Provide the [x, y] coordinate of the cell's center where the given text is located.  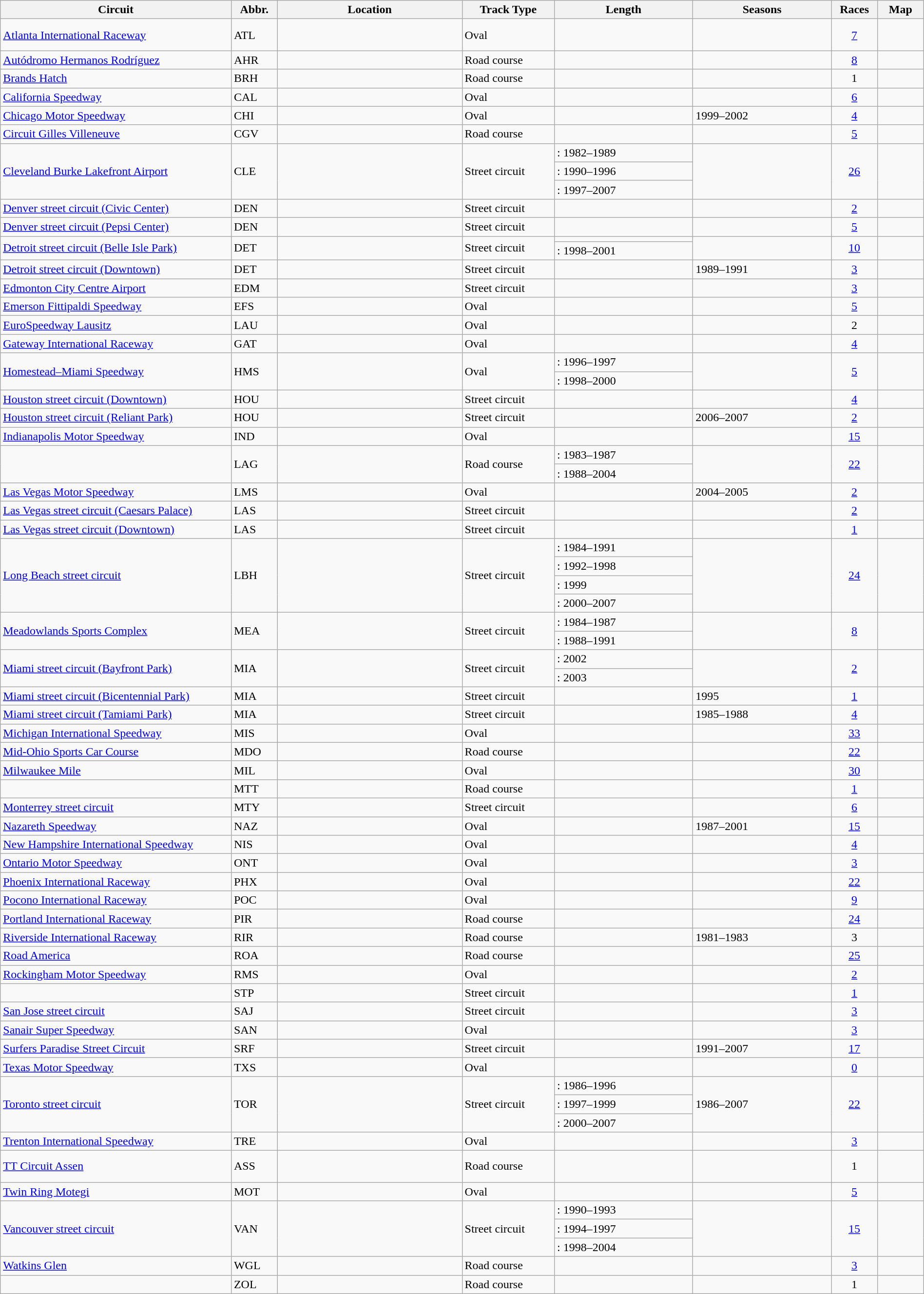
ONT [254, 863]
Surfers Paradise Street Circuit [116, 1048]
WGL [254, 1266]
MTT [254, 789]
POC [254, 900]
0 [855, 1067]
Circuit Gilles Villeneuve [116, 134]
MIS [254, 733]
Denver street circuit (Civic Center) [116, 208]
Sanair Super Speedway [116, 1030]
Michigan International Speedway [116, 733]
1999–2002 [762, 116]
Emerson Fittipaldi Speedway [116, 307]
Miami street circuit (Tamiami Park) [116, 715]
: 1982–1989 [623, 153]
: 1990–1996 [623, 171]
GAT [254, 344]
Circuit [116, 10]
: 1997–1999 [623, 1104]
Map [901, 10]
9 [855, 900]
Miami street circuit (Bayfront Park) [116, 668]
Indianapolis Motor Speedway [116, 436]
Location [369, 10]
10 [855, 248]
EuroSpeedway Lausitz [116, 325]
Detroit street circuit (Downtown) [116, 270]
30 [855, 770]
NIS [254, 845]
Houston street circuit (Downtown) [116, 399]
MEA [254, 631]
LAU [254, 325]
Monterrey street circuit [116, 807]
7 [855, 35]
Road America [116, 956]
: 1994–1997 [623, 1229]
MIL [254, 770]
Mid-Ohio Sports Car Course [116, 752]
IND [254, 436]
: 1988–1991 [623, 640]
: 1984–1987 [623, 622]
TT Circuit Assen [116, 1167]
Phoenix International Raceway [116, 882]
CHI [254, 116]
: 1992–1998 [623, 566]
SAJ [254, 1011]
AHR [254, 60]
TRE [254, 1141]
: 1998–2001 [623, 251]
: 1983–1987 [623, 455]
Vancouver street circuit [116, 1229]
CGV [254, 134]
Twin Ring Motegi [116, 1192]
Cleveland Burke Lakefront Airport [116, 171]
1989–1991 [762, 270]
ASS [254, 1167]
SRF [254, 1048]
1987–2001 [762, 826]
Las Vegas street circuit (Caesars Palace) [116, 510]
: 2003 [623, 677]
Milwaukee Mile [116, 770]
Long Beach street circuit [116, 576]
CLE [254, 171]
Miami street circuit (Bicentennial Park) [116, 696]
Pocono International Raceway [116, 900]
Texas Motor Speedway [116, 1067]
California Speedway [116, 97]
Autódromo Hermanos Rodríguez [116, 60]
: 2002 [623, 659]
2004–2005 [762, 492]
1991–2007 [762, 1048]
26 [855, 171]
EDM [254, 288]
1981–1983 [762, 937]
1986–2007 [762, 1104]
CAL [254, 97]
: 1997–2007 [623, 190]
Trenton International Speedway [116, 1141]
Abbr. [254, 10]
: 1996–1997 [623, 362]
Edmonton City Centre Airport [116, 288]
Riverside International Raceway [116, 937]
: 1986–1996 [623, 1085]
1985–1988 [762, 715]
: 1999 [623, 585]
Denver street circuit (Pepsi Center) [116, 227]
ATL [254, 35]
STP [254, 993]
MDO [254, 752]
: 1998–2004 [623, 1247]
Ontario Motor Speedway [116, 863]
Portland International Raceway [116, 919]
Homestead–Miami Speedway [116, 371]
ZOL [254, 1284]
LAG [254, 464]
Detroit street circuit (Belle Isle Park) [116, 248]
25 [855, 956]
EFS [254, 307]
ROA [254, 956]
Gateway International Raceway [116, 344]
1995 [762, 696]
: 1988–2004 [623, 473]
Chicago Motor Speedway [116, 116]
PHX [254, 882]
LMS [254, 492]
HMS [254, 371]
Las Vegas street circuit (Downtown) [116, 529]
Length [623, 10]
17 [855, 1048]
Watkins Glen [116, 1266]
2006–2007 [762, 418]
PIR [254, 919]
: 1990–1993 [623, 1210]
Seasons [762, 10]
TXS [254, 1067]
VAN [254, 1229]
San Jose street circuit [116, 1011]
BRH [254, 78]
MOT [254, 1192]
Races [855, 10]
Rockingham Motor Speedway [116, 974]
RIR [254, 937]
33 [855, 733]
: 1998–2000 [623, 381]
RMS [254, 974]
Nazareth Speedway [116, 826]
NAZ [254, 826]
: 1984–1991 [623, 548]
TOR [254, 1104]
Las Vegas Motor Speedway [116, 492]
SAN [254, 1030]
MTY [254, 807]
New Hampshire International Speedway [116, 845]
Meadowlands Sports Complex [116, 631]
Atlanta International Raceway [116, 35]
LBH [254, 576]
Brands Hatch [116, 78]
Houston street circuit (Reliant Park) [116, 418]
Toronto street circuit [116, 1104]
Track Type [508, 10]
